Find where the given text appears and provide that cell's center as [x, y] coordinate. 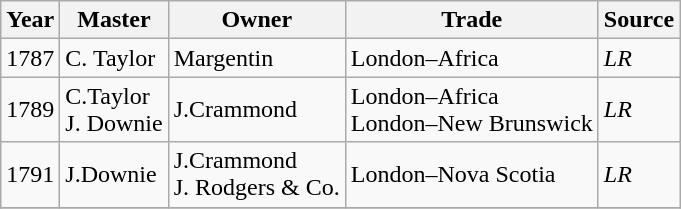
London–Africa [472, 58]
London–AfricaLondon–New Brunswick [472, 110]
Source [638, 20]
Trade [472, 20]
J.Crammond [256, 110]
Owner [256, 20]
C. Taylor [114, 58]
London–Nova Scotia [472, 174]
Margentin [256, 58]
1791 [30, 174]
J.Downie [114, 174]
C.TaylorJ. Downie [114, 110]
1789 [30, 110]
Year [30, 20]
Master [114, 20]
J.CrammondJ. Rodgers & Co. [256, 174]
1787 [30, 58]
